Pinpoint the cell where the given text exists, returning its [x, y] midpoint coordinate. 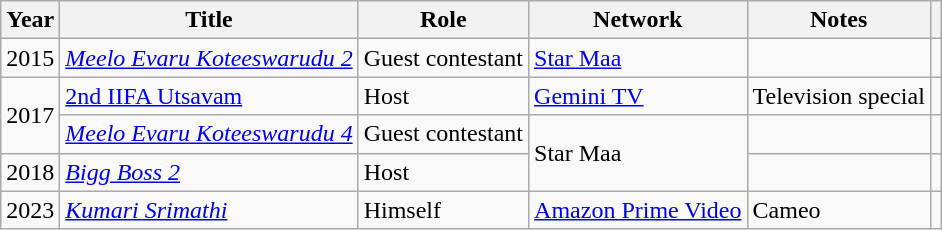
2015 [30, 58]
2018 [30, 172]
Cameo [838, 210]
Amazon Prime Video [638, 210]
Notes [838, 20]
Kumari Srimathi [209, 210]
Meelo Evaru Koteeswarudu 4 [209, 134]
Himself [443, 210]
2017 [30, 115]
Network [638, 20]
Gemini TV [638, 96]
Year [30, 20]
Title [209, 20]
Meelo Evaru Koteeswarudu 2 [209, 58]
Role [443, 20]
2nd IIFA Utsavam [209, 96]
Television special [838, 96]
Bigg Boss 2 [209, 172]
2023 [30, 210]
